Find where the given text appears and provide that cell's center as [X, Y] coordinate. 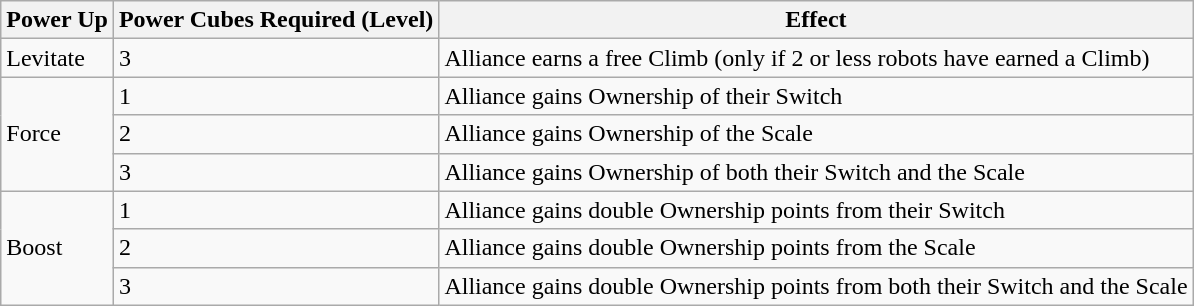
Power Up [58, 20]
Power Cubes Required (Level) [276, 20]
Alliance gains Ownership of both their Switch and the Scale [816, 172]
Force [58, 134]
Alliance gains Ownership of the Scale [816, 134]
Boost [58, 248]
Alliance earns a free Climb (only if 2 or less robots have earned a Climb) [816, 58]
Alliance gains double Ownership points from both their Switch and the Scale [816, 286]
Alliance gains double Ownership points from the Scale [816, 248]
Alliance gains double Ownership points from their Switch [816, 210]
Effect [816, 20]
Alliance gains Ownership of their Switch [816, 96]
Levitate [58, 58]
